Provide the [x, y] coordinate of the cell's center where the given text is located.  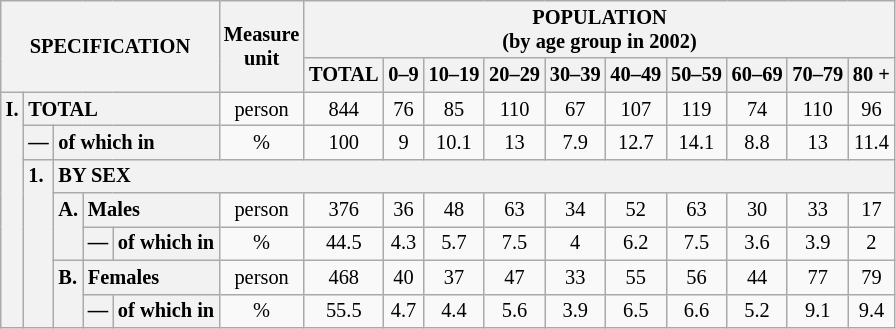
30 [758, 210]
100 [344, 142]
11.4 [872, 142]
119 [696, 109]
79 [872, 277]
70–79 [818, 75]
3.6 [758, 243]
4.7 [403, 311]
36 [403, 210]
67 [576, 109]
6.6 [696, 311]
376 [344, 210]
9.1 [818, 311]
SPECIFICATION [110, 46]
4.4 [454, 311]
BY SEX [474, 176]
34 [576, 210]
5.2 [758, 311]
44.5 [344, 243]
7.9 [576, 142]
52 [636, 210]
37 [454, 277]
48 [454, 210]
55.5 [344, 311]
107 [636, 109]
20–29 [514, 75]
56 [696, 277]
14.1 [696, 142]
6.5 [636, 311]
5.7 [454, 243]
44 [758, 277]
60–69 [758, 75]
A. [68, 226]
17 [872, 210]
1. [38, 243]
I. [12, 210]
POPULATION (by age group in 2002) [600, 29]
96 [872, 109]
9 [403, 142]
2 [872, 243]
80 + [872, 75]
12.7 [636, 142]
9.4 [872, 311]
8.8 [758, 142]
4 [576, 243]
77 [818, 277]
76 [403, 109]
844 [344, 109]
10.1 [454, 142]
74 [758, 109]
40–49 [636, 75]
10–19 [454, 75]
B. [68, 294]
4.3 [403, 243]
Males [151, 210]
6.2 [636, 243]
Measure unit [262, 46]
0–9 [403, 75]
40 [403, 277]
85 [454, 109]
5.6 [514, 311]
50–59 [696, 75]
55 [636, 277]
Females [151, 277]
468 [344, 277]
30–39 [576, 75]
47 [514, 277]
